Output the [x, y] coordinate of the center of the cell containing the given text.  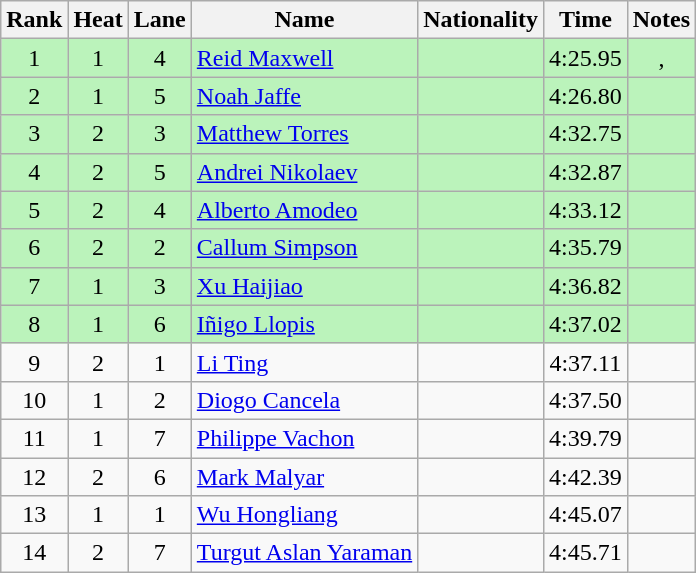
9 [34, 362]
4:37.50 [585, 400]
Nationality [481, 20]
Diogo Cancela [304, 400]
Time [585, 20]
Li Ting [304, 362]
Notes [661, 20]
Alberto Amodeo [304, 210]
13 [34, 515]
Turgut Aslan Yaraman [304, 553]
Andrei Nikolaev [304, 172]
4:25.95 [585, 58]
4:45.07 [585, 515]
Noah Jaffe [304, 96]
12 [34, 477]
4:33.12 [585, 210]
Iñigo Llopis [304, 324]
4:42.39 [585, 477]
Lane [160, 20]
11 [34, 438]
14 [34, 553]
Xu Haijiao [304, 286]
Callum Simpson [304, 248]
4:35.79 [585, 248]
4:45.71 [585, 553]
4:37.11 [585, 362]
4:32.75 [585, 134]
Heat [98, 20]
4:37.02 [585, 324]
Rank [34, 20]
, [661, 58]
4:39.79 [585, 438]
Reid Maxwell [304, 58]
4:26.80 [585, 96]
8 [34, 324]
Philippe Vachon [304, 438]
4:32.87 [585, 172]
Wu Hongliang [304, 515]
Name [304, 20]
Mark Malyar [304, 477]
Matthew Torres [304, 134]
4:36.82 [585, 286]
10 [34, 400]
